Pinpoint the cell where the given text exists, returning its (X, Y) midpoint coordinate. 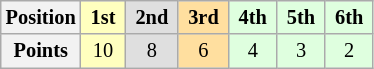
3 (301, 51)
4th (253, 17)
4 (253, 51)
2 (349, 51)
3rd (203, 17)
Position (41, 17)
2nd (152, 17)
5th (301, 17)
Points (41, 51)
6th (349, 17)
1st (104, 17)
6 (203, 51)
10 (104, 51)
8 (152, 51)
